Identify which cell holds the provided text, then report its [x, y] central coordinate. 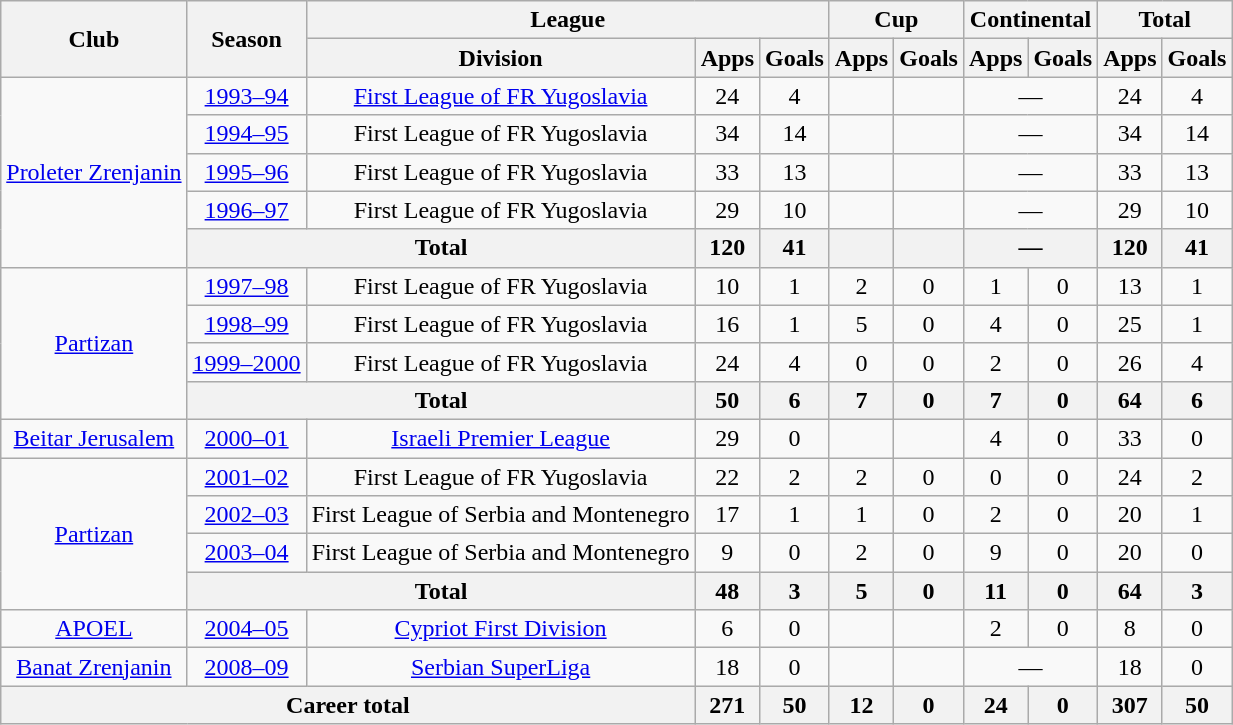
1999–2000 [246, 362]
26 [1130, 362]
48 [727, 591]
16 [727, 324]
League [568, 20]
Continental [1030, 20]
2002–03 [246, 515]
25 [1130, 324]
271 [727, 705]
1995–96 [246, 172]
Serbian SuperLiga [500, 667]
Club [94, 39]
2003–04 [246, 553]
1998–99 [246, 324]
Beitar Jerusalem [94, 438]
Israeli Premier League [500, 438]
1994–95 [246, 134]
APOEL [94, 629]
2008–09 [246, 667]
8 [1130, 629]
2000–01 [246, 438]
307 [1130, 705]
11 [995, 591]
1997–98 [246, 286]
1993–94 [246, 96]
1996–97 [246, 210]
Division [500, 58]
17 [727, 515]
2004–05 [246, 629]
Season [246, 39]
Banat Zrenjanin [94, 667]
22 [727, 477]
Career total [348, 705]
2001–02 [246, 477]
Cypriot First Division [500, 629]
12 [861, 705]
Proleter Zrenjanin [94, 172]
Cup [896, 20]
